Pinpoint the cell where the given text exists, returning its (x, y) midpoint coordinate. 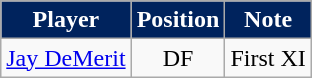
Position (178, 20)
Player (66, 20)
Note (268, 20)
First XI (268, 58)
DF (178, 58)
Jay DeMerit (66, 58)
